Output the [X, Y] coordinate of the center of the cell containing the given text.  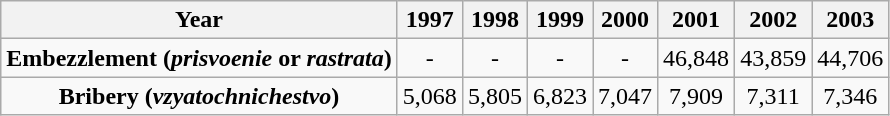
2003 [850, 20]
Year [200, 20]
7,311 [774, 96]
2001 [696, 20]
7,909 [696, 96]
7,346 [850, 96]
6,823 [560, 96]
2000 [624, 20]
1999 [560, 20]
Embezzlement (prisvoenie or rastrata) [200, 58]
5,068 [430, 96]
7,047 [624, 96]
2002 [774, 20]
43,859 [774, 58]
46,848 [696, 58]
44,706 [850, 58]
Bribery (vzyatochnichestvo) [200, 96]
5,805 [494, 96]
1998 [494, 20]
1997 [430, 20]
